Return (X, Y) of the center of cell containing provided text 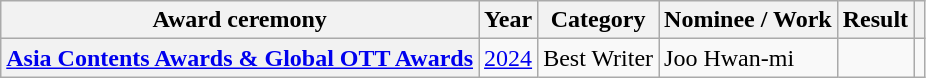
Asia Contents Awards & Global OTT Awards (240, 58)
2024 (508, 58)
Award ceremony (240, 20)
Category (598, 20)
Nominee / Work (748, 20)
Joo Hwan-mi (748, 58)
Year (508, 20)
Result (875, 20)
Best Writer (598, 58)
